Output the (x, y) coordinate of the center of the cell containing the given text.  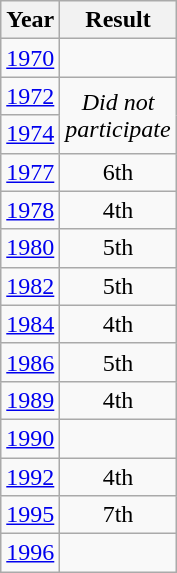
6th (118, 172)
1995 (30, 515)
1992 (30, 477)
Year (30, 20)
1974 (30, 134)
1989 (30, 400)
Result (118, 20)
1984 (30, 324)
1977 (30, 172)
1986 (30, 362)
Did notparticipate (118, 115)
1982 (30, 286)
1996 (30, 553)
1972 (30, 96)
1980 (30, 248)
1990 (30, 438)
1978 (30, 210)
7th (118, 515)
1970 (30, 58)
